Detect which cell encompasses the target text, then output its [x, y] center coordinate. 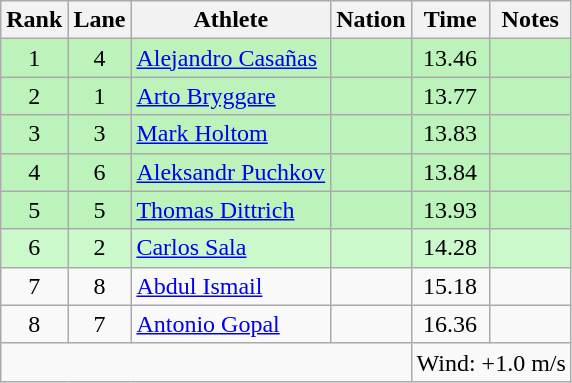
Athlete [231, 20]
13.83 [450, 134]
16.36 [450, 324]
13.84 [450, 172]
Carlos Sala [231, 248]
13.46 [450, 58]
Alejandro Casañas [231, 58]
Thomas Dittrich [231, 210]
Nation [371, 20]
Rank [34, 20]
Wind: +1.0 m/s [491, 362]
Mark Holtom [231, 134]
14.28 [450, 248]
Abdul Ismail [231, 286]
13.77 [450, 96]
13.93 [450, 210]
Time [450, 20]
15.18 [450, 286]
Lane [100, 20]
Notes [530, 20]
Antonio Gopal [231, 324]
Aleksandr Puchkov [231, 172]
Arto Bryggare [231, 96]
